Provide the [x, y] coordinate of the cell's center where the given text is located.  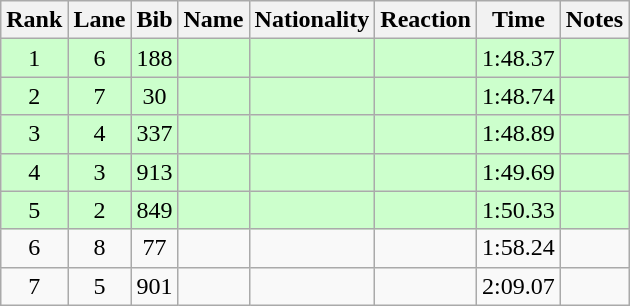
1:48.89 [519, 134]
901 [154, 286]
1:50.33 [519, 210]
Lane [100, 20]
77 [154, 248]
30 [154, 96]
2:09.07 [519, 286]
Reaction [426, 20]
913 [154, 172]
8 [100, 248]
Time [519, 20]
188 [154, 58]
Bib [154, 20]
Name [214, 20]
1:49.69 [519, 172]
1 [34, 58]
Notes [594, 20]
Rank [34, 20]
1:48.37 [519, 58]
337 [154, 134]
Nationality [312, 20]
1:48.74 [519, 96]
849 [154, 210]
1:58.24 [519, 248]
